Find where the given text appears and provide that cell's center as [x, y] coordinate. 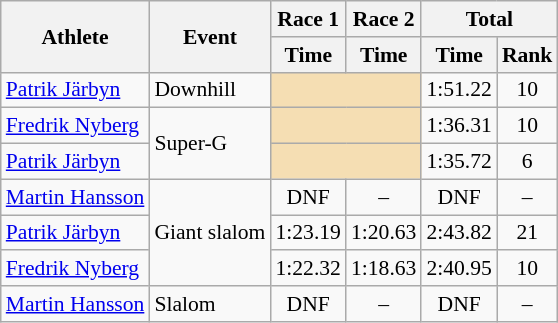
2:43.82 [458, 233]
1:23.19 [308, 233]
21 [528, 233]
Race 1 [308, 19]
Rank [528, 55]
Race 2 [384, 19]
Athlete [76, 36]
1:36.31 [458, 126]
1:35.72 [458, 162]
1:18.63 [384, 269]
1:51.22 [458, 90]
Slalom [210, 304]
6 [528, 162]
1:20.63 [384, 233]
Total [489, 19]
Super-G [210, 144]
1:22.32 [308, 269]
2:40.95 [458, 269]
Giant slalom [210, 232]
Event [210, 36]
Downhill [210, 90]
